Find where the given text appears and provide that cell's center as (x, y) coordinate. 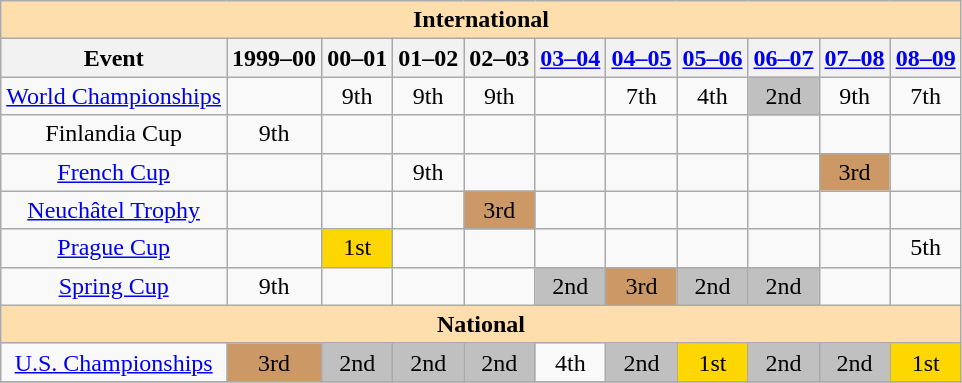
02–03 (500, 58)
00–01 (358, 58)
World Championships (114, 96)
French Cup (114, 172)
06–07 (784, 58)
International (481, 20)
01–02 (428, 58)
Event (114, 58)
5th (926, 248)
Spring Cup (114, 286)
08–09 (926, 58)
04–05 (642, 58)
U.S. Championships (114, 362)
Prague Cup (114, 248)
07–08 (854, 58)
Neuchâtel Trophy (114, 210)
03–04 (570, 58)
05–06 (712, 58)
Finlandia Cup (114, 134)
National (481, 324)
1999–00 (274, 58)
